Scan for the cell matching the given text and deliver its (X, Y) coordinate at center. 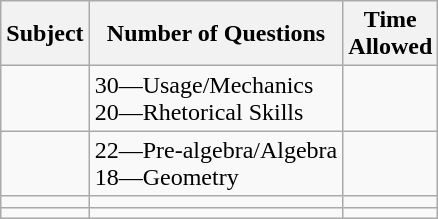
Number of Questions (216, 34)
TimeAllowed (390, 34)
Subject (45, 34)
22—Pre-algebra/Algebra18—Geometry (216, 164)
30—Usage/Mechanics20—Rhetorical Skills (216, 98)
